Output the [X, Y] coordinate of the center of the cell containing the given text.  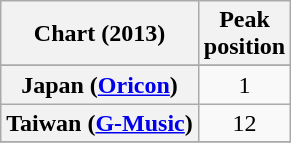
Chart (2013) [100, 34]
Japan (Oricon) [100, 85]
1 [244, 85]
Peakposition [244, 34]
12 [244, 123]
Taiwan (G-Music) [100, 123]
